Return the [x, y] coordinate for the center point of the cell that contains the specified text.  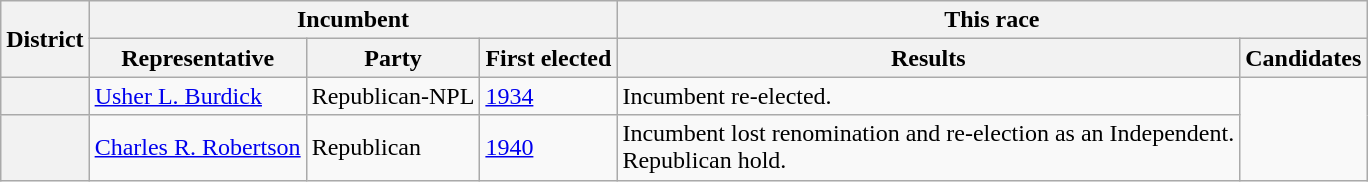
Incumbent [353, 20]
Incumbent lost renomination and re-election as an Independent.Republican hold. [928, 148]
Republican-NPL [393, 96]
1934 [548, 96]
Usher L. Burdick [198, 96]
1940 [548, 148]
Candidates [1304, 58]
Charles R. Robertson [198, 148]
Incumbent re-elected. [928, 96]
Party [393, 58]
This race [992, 20]
First elected [548, 58]
Representative [198, 58]
Republican [393, 148]
District [45, 39]
Results [928, 58]
